Identify which cell holds the provided text, then report its [X, Y] central coordinate. 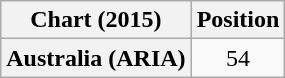
Chart (2015) [96, 20]
Position [238, 20]
54 [238, 58]
Australia (ARIA) [96, 58]
